From the cell containing the given text, extract its center point as (x, y) coordinate. 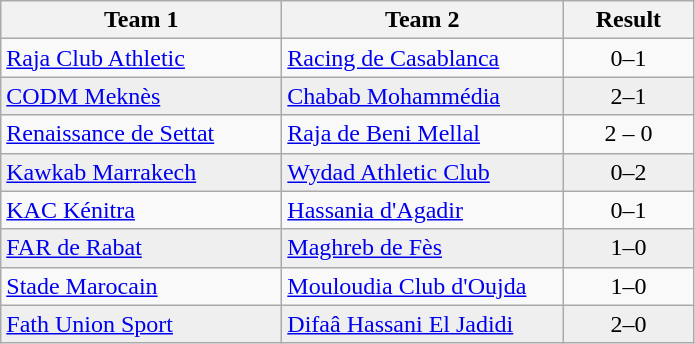
Racing de Casablanca (422, 58)
Result (628, 20)
FAR de Rabat (142, 248)
2 – 0 (628, 134)
Difaâ Hassani El Jadidi (422, 324)
Hassania d'Agadir (422, 210)
Raja Club Athletic (142, 58)
KAC Kénitra (142, 210)
Fath Union Sport (142, 324)
Renaissance de Settat (142, 134)
Raja de Beni Mellal (422, 134)
Kawkab Marrakech (142, 172)
Mouloudia Club d'Oujda (422, 286)
Chabab Mohammédia (422, 96)
Team 1 (142, 20)
2–0 (628, 324)
Team 2 (422, 20)
2–1 (628, 96)
Wydad Athletic Club (422, 172)
0–2 (628, 172)
Maghreb de Fès (422, 248)
CODM Meknès (142, 96)
Stade Marocain (142, 286)
